Return the [x, y] coordinate for the center point of the cell that contains the specified text.  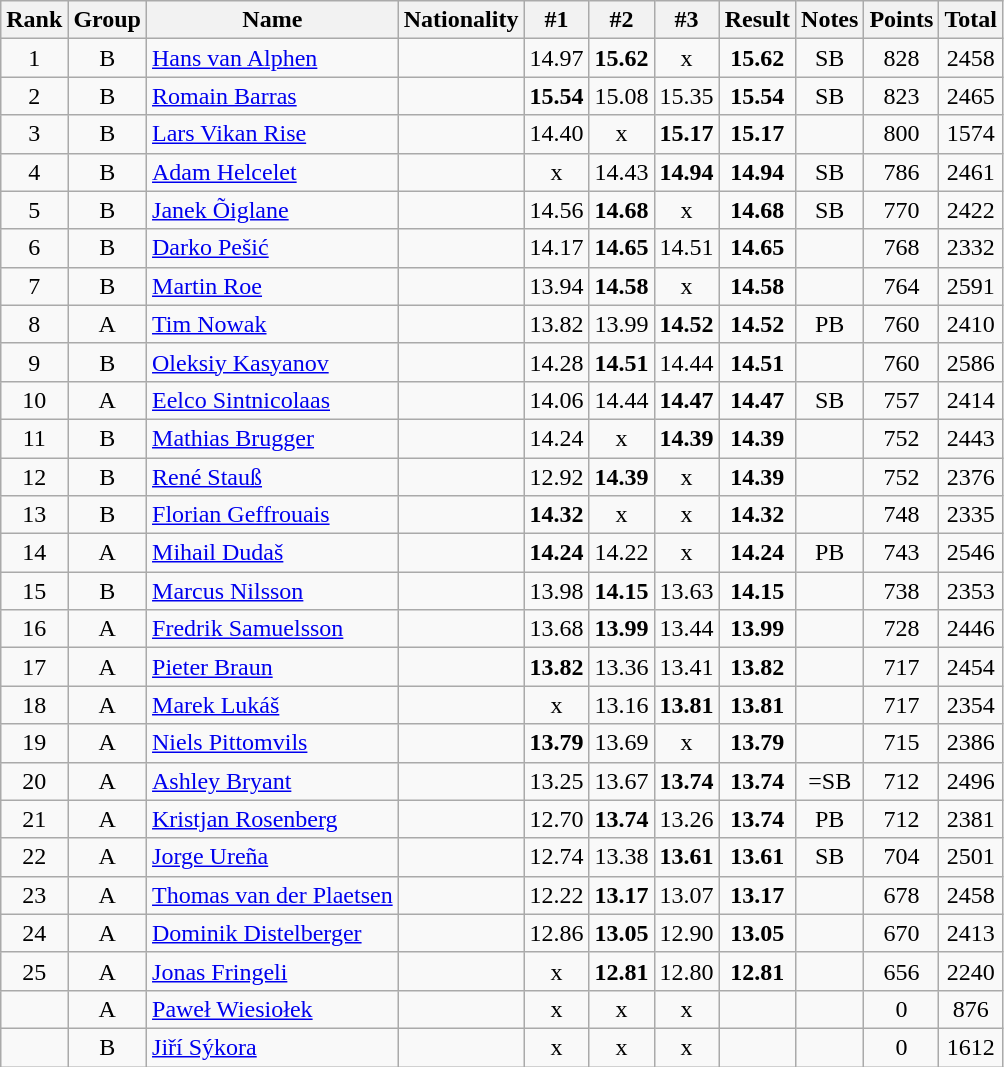
Niels Pittomvils [273, 743]
15.35 [686, 96]
2546 [971, 553]
14 [34, 553]
#2 [622, 20]
9 [34, 362]
14.17 [556, 248]
12.80 [686, 971]
14.06 [556, 400]
23 [34, 895]
Eelco Sintnicolaas [273, 400]
Jiří Sýkora [273, 1047]
16 [34, 629]
#1 [556, 20]
2332 [971, 248]
670 [902, 933]
678 [902, 895]
12.74 [556, 857]
715 [902, 743]
Points [902, 20]
Martin Roe [273, 286]
Pieter Braun [273, 667]
Fredrik Samuelsson [273, 629]
13.44 [686, 629]
13.63 [686, 591]
768 [902, 248]
14.40 [556, 134]
6 [34, 248]
20 [34, 781]
2386 [971, 743]
12.22 [556, 895]
25 [34, 971]
757 [902, 400]
2240 [971, 971]
748 [902, 515]
22 [34, 857]
2335 [971, 515]
Group [108, 20]
13 [34, 515]
2501 [971, 857]
3 [34, 134]
14.56 [556, 210]
704 [902, 857]
786 [902, 172]
Marek Lukáš [273, 705]
1574 [971, 134]
24 [34, 933]
Kristjan Rosenberg [273, 819]
13.68 [556, 629]
14.22 [622, 553]
=SB [830, 781]
13.25 [556, 781]
Thomas van der Plaetsen [273, 895]
13.67 [622, 781]
10 [34, 400]
13.36 [622, 667]
Rank [34, 20]
14.28 [556, 362]
2591 [971, 286]
2586 [971, 362]
2353 [971, 591]
Janek Õiglane [273, 210]
2414 [971, 400]
13.94 [556, 286]
Total [971, 20]
Adam Helcelet [273, 172]
Paweł Wiesiołek [273, 1009]
Mihail Dudaš [273, 553]
12 [34, 477]
2465 [971, 96]
7 [34, 286]
René Stauß [273, 477]
18 [34, 705]
Hans van Alphen [273, 58]
13.38 [622, 857]
2376 [971, 477]
12.86 [556, 933]
Mathias Brugger [273, 438]
764 [902, 286]
800 [902, 134]
Romain Barras [273, 96]
2461 [971, 172]
2381 [971, 819]
823 [902, 96]
Jorge Ureña [273, 857]
13.07 [686, 895]
828 [902, 58]
876 [971, 1009]
Florian Geffrouais [273, 515]
728 [902, 629]
2410 [971, 324]
17 [34, 667]
1612 [971, 1047]
12.92 [556, 477]
19 [34, 743]
13.41 [686, 667]
4 [34, 172]
Name [273, 20]
2 [34, 96]
15 [34, 591]
2454 [971, 667]
2422 [971, 210]
Nationality [461, 20]
Dominik Distelberger [273, 933]
1 [34, 58]
743 [902, 553]
770 [902, 210]
11 [34, 438]
Darko Pešić [273, 248]
Ashley Bryant [273, 781]
2354 [971, 705]
2446 [971, 629]
Jonas Fringeli [273, 971]
13.69 [622, 743]
Marcus Nilsson [273, 591]
13.16 [622, 705]
5 [34, 210]
Lars Vikan Rise [273, 134]
Result [757, 20]
21 [34, 819]
#3 [686, 20]
14.97 [556, 58]
Oleksiy Kasyanov [273, 362]
738 [902, 591]
2413 [971, 933]
13.26 [686, 819]
2443 [971, 438]
8 [34, 324]
15.08 [622, 96]
656 [902, 971]
13.98 [556, 591]
12.90 [686, 933]
14.43 [622, 172]
Notes [830, 20]
Tim Nowak [273, 324]
2496 [971, 781]
12.70 [556, 819]
